Output the (X, Y) coordinate of the center of the cell containing the given text.  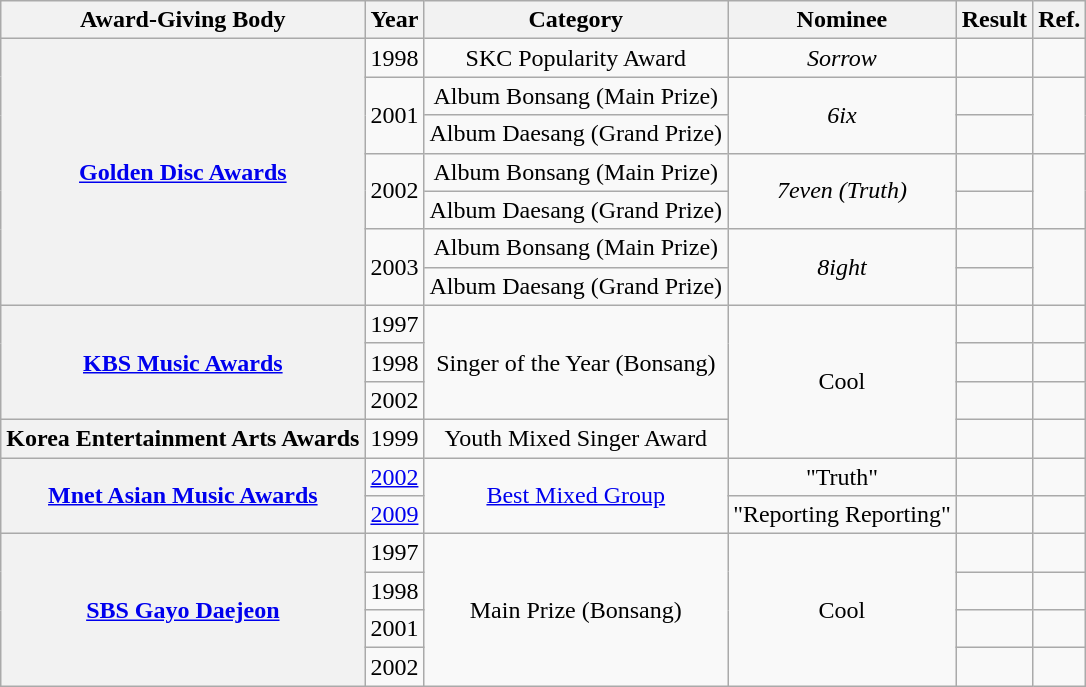
Ref. (1060, 20)
KBS Music Awards (183, 362)
Category (576, 20)
Youth Mixed Singer Award (576, 438)
Sorrow (842, 58)
SBS Gayo Daejeon (183, 610)
Korea Entertainment Arts Awards (183, 438)
Nominee (842, 20)
7even (Truth) (842, 191)
Award-Giving Body (183, 20)
"Reporting Reporting" (842, 515)
Best Mixed Group (576, 496)
Year (394, 20)
Golden Disc Awards (183, 172)
8ight (842, 267)
1999 (394, 438)
Mnet Asian Music Awards (183, 496)
Main Prize (Bonsang) (576, 610)
"Truth" (842, 477)
2003 (394, 267)
Singer of the Year (Bonsang) (576, 362)
6ix (842, 115)
Result (994, 20)
SKC Popularity Award (576, 58)
2009 (394, 515)
